Return [x, y] of the center of cell containing provided text 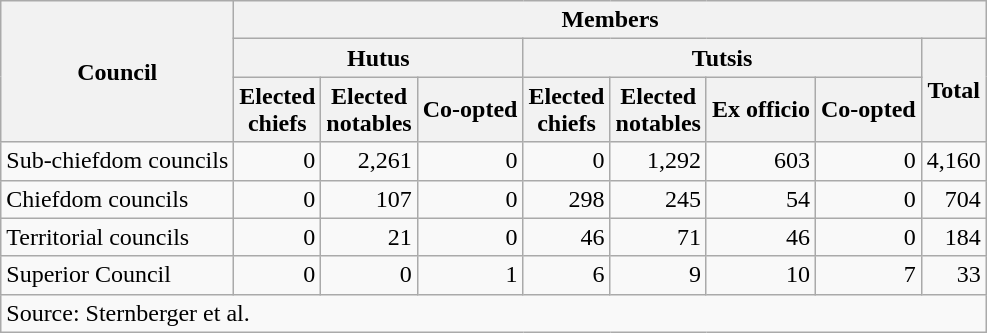
Hutus [378, 58]
Council [118, 72]
7 [868, 275]
10 [760, 275]
2,261 [369, 161]
Tutsis [722, 58]
Total [954, 90]
Ex officio [760, 110]
1 [470, 275]
Territorial councils [118, 237]
21 [369, 237]
71 [658, 237]
Superior Council [118, 275]
184 [954, 237]
6 [566, 275]
Members [610, 20]
9 [658, 275]
Chiefdom councils [118, 199]
245 [658, 199]
33 [954, 275]
107 [369, 199]
Sub-chiefdom councils [118, 161]
1,292 [658, 161]
54 [760, 199]
603 [760, 161]
298 [566, 199]
Source: Sternberger et al. [494, 313]
704 [954, 199]
4,160 [954, 161]
